Identify which cell holds the provided text, then report its [X, Y] central coordinate. 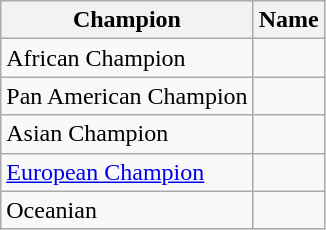
Asian Champion [127, 134]
Oceanian [127, 210]
African Champion [127, 58]
Name [288, 20]
European Champion [127, 172]
Pan American Champion [127, 96]
Champion [127, 20]
